Detect which cell encompasses the target text, then output its [X, Y] center coordinate. 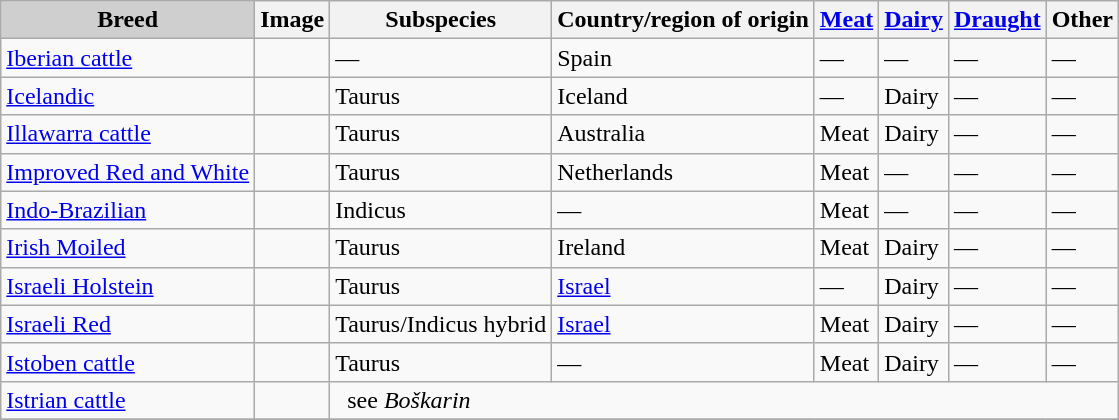
Iceland [684, 96]
Spain [684, 58]
Other [1082, 20]
Improved Red and White [128, 172]
Israeli Red [128, 324]
Draught [997, 20]
see Boškarin [724, 400]
Istoben cattle [128, 362]
Netherlands [684, 172]
Israeli Holstein [128, 286]
Illawarra cattle [128, 134]
Subspecies [441, 20]
Istrian cattle [128, 400]
Image [292, 20]
Icelandic [128, 96]
Ireland [684, 248]
Taurus/Indicus hybrid [441, 324]
Indicus [441, 210]
Breed [128, 20]
Irish Moiled [128, 248]
Australia [684, 134]
Indo-Brazilian [128, 210]
Country/region of origin [684, 20]
Iberian cattle [128, 58]
